Return (X, Y) of the center of cell containing provided text 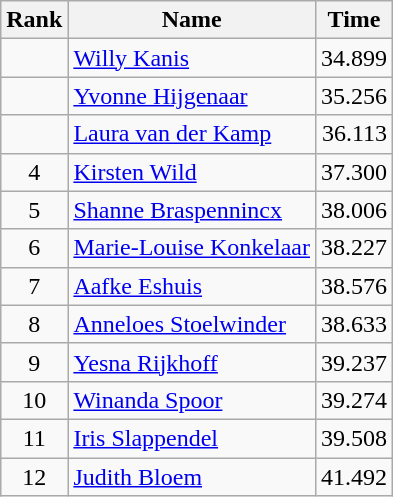
Laura van der Kamp (192, 134)
Aafke Eshuis (192, 286)
9 (34, 362)
38.633 (354, 324)
4 (34, 172)
10 (34, 400)
39.237 (354, 362)
8 (34, 324)
Shanne Braspennincx (192, 210)
5 (34, 210)
Judith Bloem (192, 477)
Iris Slappendel (192, 438)
39.508 (354, 438)
37.300 (354, 172)
38.576 (354, 286)
Yvonne Hijgenaar (192, 96)
Rank (34, 20)
Kirsten Wild (192, 172)
Yesna Rijkhoff (192, 362)
Time (354, 20)
34.899 (354, 58)
39.274 (354, 400)
36.113 (354, 134)
35.256 (354, 96)
Winanda Spoor (192, 400)
Willy Kanis (192, 58)
Name (192, 20)
7 (34, 286)
41.492 (354, 477)
6 (34, 248)
38.227 (354, 248)
12 (34, 477)
Marie-Louise Konkelaar (192, 248)
11 (34, 438)
38.006 (354, 210)
Anneloes Stoelwinder (192, 324)
